Return [x, y] of the center of cell containing provided text 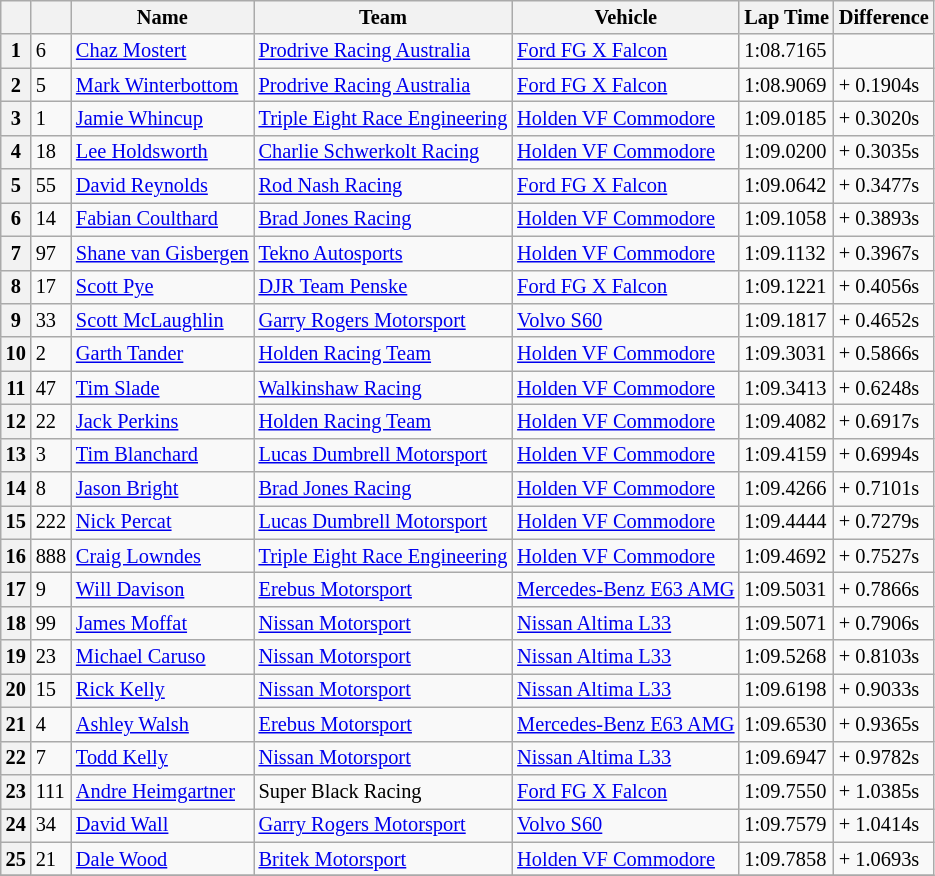
Shane van Gisbergen [162, 253]
+ 0.7279s [884, 522]
Todd Kelly [162, 758]
25 [16, 859]
+ 0.7527s [884, 556]
Andre Heimgartner [162, 791]
20 [16, 690]
DJR Team Penske [384, 287]
Team [384, 17]
Jack Perkins [162, 421]
+ 0.7101s [884, 489]
16 [16, 556]
Ashley Walsh [162, 724]
Tekno Autosports [384, 253]
1:08.7165 [786, 51]
James Moffat [162, 623]
34 [51, 825]
1:09.3031 [786, 354]
97 [51, 253]
+ 0.3967s [884, 253]
11 [16, 388]
24 [16, 825]
1:09.3413 [786, 388]
1:09.1132 [786, 253]
1:09.4444 [786, 522]
1:09.5268 [786, 657]
1:09.0200 [786, 152]
+ 0.9365s [884, 724]
Scott McLaughlin [162, 320]
1:09.1817 [786, 320]
1:09.6947 [786, 758]
Difference [884, 17]
1:09.5031 [786, 589]
Vehicle [626, 17]
1:09.5071 [786, 623]
Jason Bright [162, 489]
+ 1.0385s [884, 791]
Michael Caruso [162, 657]
1:08.9069 [786, 85]
+ 0.6994s [884, 455]
Jamie Whincup [162, 118]
Rick Kelly [162, 690]
+ 0.4652s [884, 320]
1:09.7579 [786, 825]
+ 0.6917s [884, 421]
+ 0.6248s [884, 388]
+ 0.1904s [884, 85]
Lap Time [786, 17]
Will Davison [162, 589]
99 [51, 623]
Garth Tander [162, 354]
Rod Nash Racing [384, 186]
10 [16, 354]
Lee Holdsworth [162, 152]
Nick Percat [162, 522]
+ 1.0414s [884, 825]
Tim Slade [162, 388]
1:09.4266 [786, 489]
+ 0.3477s [884, 186]
1:09.4082 [786, 421]
13 [16, 455]
1:09.1221 [786, 287]
+ 0.7906s [884, 623]
1:09.7858 [786, 859]
+ 1.0693s [884, 859]
Mark Winterbottom [162, 85]
1:09.6198 [786, 690]
Walkinshaw Racing [384, 388]
+ 0.3035s [884, 152]
Charlie Schwerkolt Racing [384, 152]
1:09.1058 [786, 219]
Tim Blanchard [162, 455]
1:09.0185 [786, 118]
+ 0.4056s [884, 287]
Chaz Mostert [162, 51]
Dale Wood [162, 859]
33 [51, 320]
888 [51, 556]
222 [51, 522]
47 [51, 388]
+ 0.3020s [884, 118]
+ 0.5866s [884, 354]
Fabian Coulthard [162, 219]
Super Black Racing [384, 791]
1:09.4159 [786, 455]
55 [51, 186]
1:09.4692 [786, 556]
+ 0.9033s [884, 690]
+ 0.9782s [884, 758]
111 [51, 791]
+ 0.7866s [884, 589]
1:09.7550 [786, 791]
1:09.6530 [786, 724]
19 [16, 657]
David Reynolds [162, 186]
+ 0.3893s [884, 219]
David Wall [162, 825]
+ 0.8103s [884, 657]
Craig Lowndes [162, 556]
1:09.0642 [786, 186]
12 [16, 421]
Britek Motorsport [384, 859]
Name [162, 17]
Scott Pye [162, 287]
